Identify which cell holds the provided text, then report its (x, y) central coordinate. 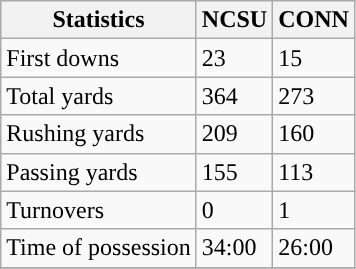
273 (314, 96)
113 (314, 172)
160 (314, 134)
364 (234, 96)
155 (234, 172)
Turnovers (99, 210)
15 (314, 58)
Statistics (99, 20)
23 (234, 58)
Time of possession (99, 248)
Total yards (99, 96)
First downs (99, 58)
34:00 (234, 248)
0 (234, 210)
CONN (314, 20)
Passing yards (99, 172)
209 (234, 134)
NCSU (234, 20)
1 (314, 210)
Rushing yards (99, 134)
26:00 (314, 248)
